Extract the (X, Y) coordinate from the center of the cell holding the provided text.  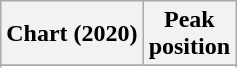
Peak position (189, 34)
Chart (2020) (72, 34)
